Find where the given text appears and provide that cell's center as (x, y) coordinate. 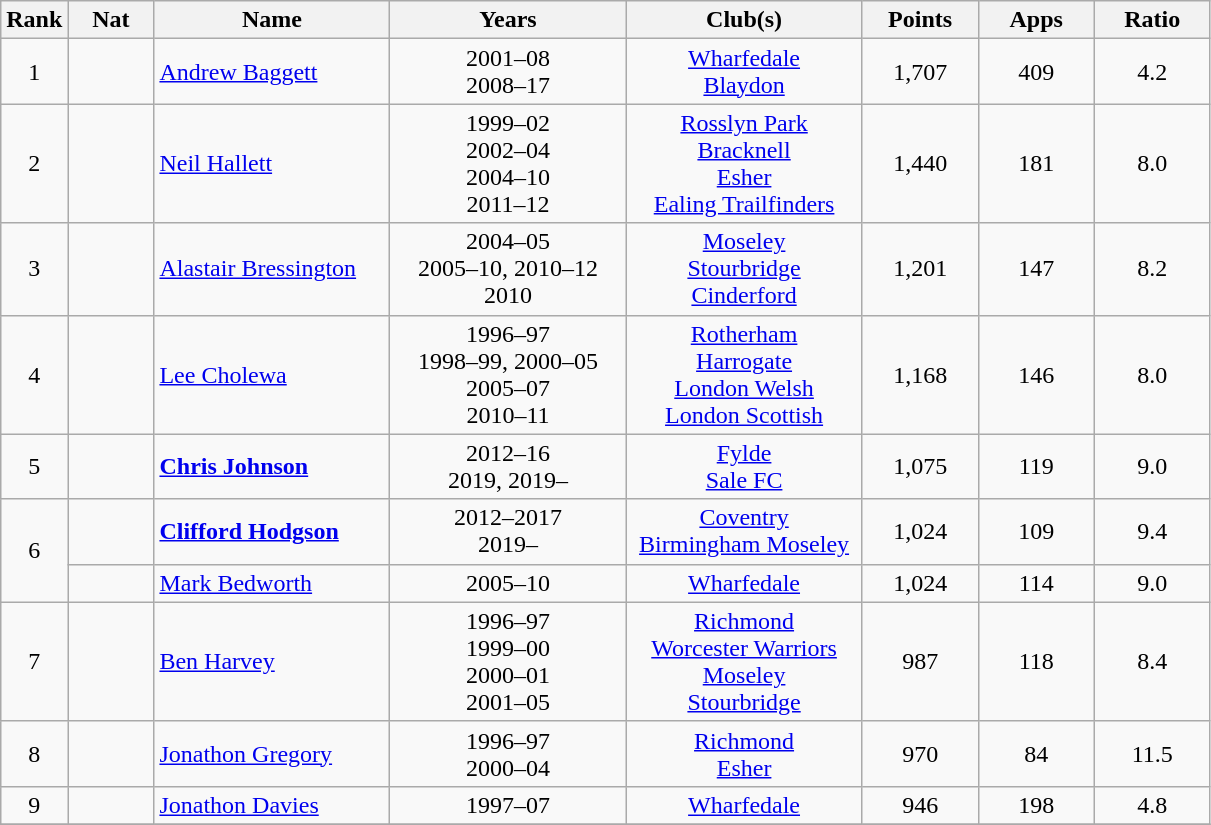
8.4 (1152, 662)
198 (1036, 805)
1,075 (920, 466)
Apps (1036, 20)
Chris Johnson (272, 466)
2012–20172019– (508, 532)
1996–972000–04 (508, 754)
Neil Hallett (272, 164)
970 (920, 754)
Lee Cholewa (272, 374)
Mark Bedworth (272, 583)
CoventryBirmingham Moseley (744, 532)
MoseleyStourbridgeCinderford (744, 269)
Ratio (1152, 20)
Years (508, 20)
147 (1036, 269)
9 (34, 805)
WharfedaleBlaydon (744, 72)
8 (34, 754)
Rosslyn ParkBracknellEsherEaling Trailfinders (744, 164)
7 (34, 662)
409 (1036, 72)
Andrew Baggett (272, 72)
Jonathon Davies (272, 805)
Nat (111, 20)
5 (34, 466)
109 (1036, 532)
8.2 (1152, 269)
1,168 (920, 374)
RotherhamHarrogateLondon WelshLondon Scottish (744, 374)
6 (34, 550)
RichmondEsher (744, 754)
4.2 (1152, 72)
1997–07 (508, 805)
11.5 (1152, 754)
Name (272, 20)
114 (1036, 583)
2005–10 (508, 583)
1,440 (920, 164)
2004–052005–10, 2010–122010 (508, 269)
1996–971999–002000–012001–05 (508, 662)
Clifford Hodgson (272, 532)
119 (1036, 466)
3 (34, 269)
Points (920, 20)
946 (920, 805)
Club(s) (744, 20)
118 (1036, 662)
Alastair Bressington (272, 269)
1,201 (920, 269)
4 (34, 374)
1996–971998–99, 2000–052005–072010–11 (508, 374)
9.4 (1152, 532)
1 (34, 72)
1999–022002–042004–102011–12 (508, 164)
84 (1036, 754)
2012–162019, 2019– (508, 466)
2 (34, 164)
FyldeSale FC (744, 466)
RichmondWorcester WarriorsMoseleyStourbridge (744, 662)
Rank (34, 20)
181 (1036, 164)
2001–082008–17 (508, 72)
146 (1036, 374)
987 (920, 662)
1,707 (920, 72)
4.8 (1152, 805)
Ben Harvey (272, 662)
Jonathon Gregory (272, 754)
